Extract the (x, y) coordinate from the center of the cell holding the provided text.  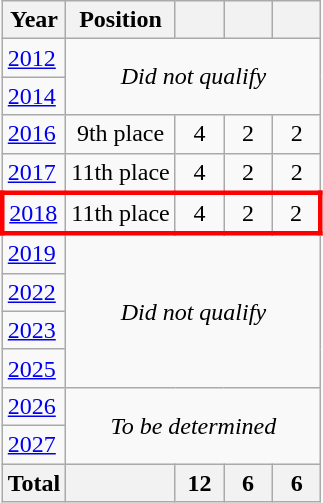
2016 (34, 134)
2027 (34, 444)
2019 (34, 254)
2017 (34, 173)
2018 (34, 214)
2012 (34, 58)
2023 (34, 330)
Year (34, 20)
Position (120, 20)
2022 (34, 292)
2014 (34, 96)
2025 (34, 368)
2026 (34, 406)
Total (34, 483)
12 (200, 483)
To be determined (194, 425)
9th place (120, 134)
